Find where the given text appears and provide that cell's center as (X, Y) coordinate. 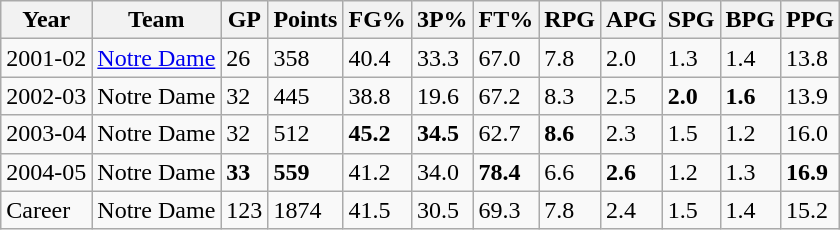
8.3 (570, 96)
2002-03 (46, 96)
30.5 (442, 210)
15.2 (810, 210)
8.6 (570, 134)
Points (306, 20)
33.3 (442, 58)
78.4 (506, 172)
2.6 (632, 172)
40.4 (377, 58)
45.2 (377, 134)
Career (46, 210)
559 (306, 172)
67.2 (506, 96)
16.9 (810, 172)
2003-04 (46, 134)
34.0 (442, 172)
2001-02 (46, 58)
123 (244, 210)
3P% (442, 20)
41.2 (377, 172)
SPG (691, 20)
512 (306, 134)
445 (306, 96)
Year (46, 20)
FG% (377, 20)
2.3 (632, 134)
16.0 (810, 134)
FT% (506, 20)
1.6 (750, 96)
6.6 (570, 172)
RPG (570, 20)
13.8 (810, 58)
Team (156, 20)
41.5 (377, 210)
34.5 (442, 134)
1874 (306, 210)
358 (306, 58)
69.3 (506, 210)
2.4 (632, 210)
67.0 (506, 58)
2004-05 (46, 172)
BPG (750, 20)
13.9 (810, 96)
62.7 (506, 134)
19.6 (442, 96)
PPG (810, 20)
38.8 (377, 96)
26 (244, 58)
GP (244, 20)
APG (632, 20)
33 (244, 172)
2.5 (632, 96)
